Identify which cell holds the provided text, then report its (x, y) central coordinate. 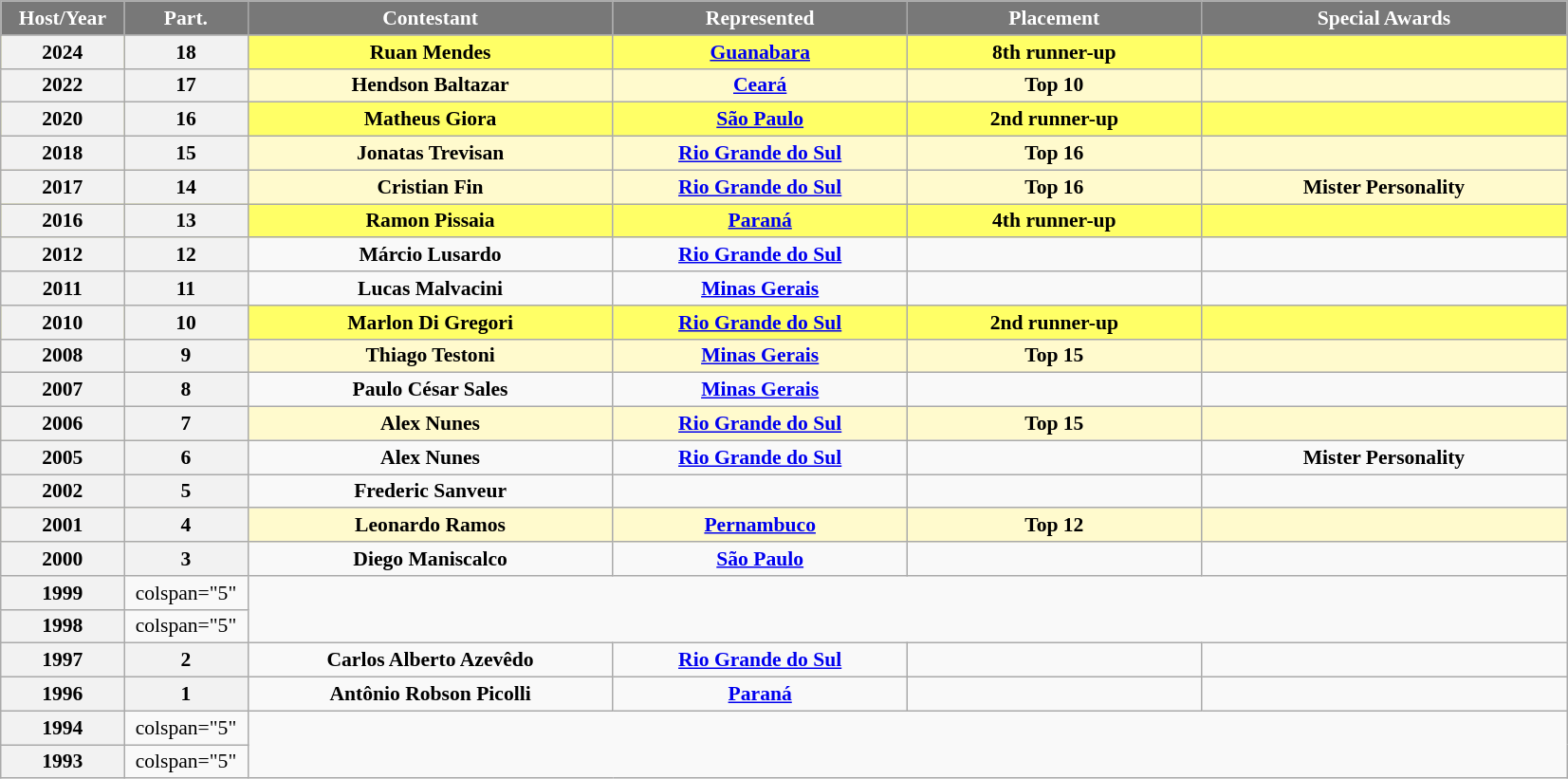
2018 (63, 154)
Top 12 (1054, 526)
2022 (63, 85)
18 (186, 52)
Frederic Sanveur (431, 492)
17 (186, 85)
2024 (63, 52)
Jonatas Trevisan (431, 154)
Leonardo Ramos (431, 526)
3 (186, 559)
2010 (63, 323)
2005 (63, 457)
Lucas Malvacini (431, 288)
Part. (186, 18)
Hendson Baltazar (431, 85)
1 (186, 695)
Matheus Giora (431, 120)
Ruan Mendes (431, 52)
2006 (63, 424)
Pernambuco (760, 526)
4th runner-up (1054, 221)
Marlon Di Gregori (431, 323)
2001 (63, 526)
Cristian Fin (431, 187)
Placement (1054, 18)
1996 (63, 695)
2017 (63, 187)
2020 (63, 120)
4 (186, 526)
14 (186, 187)
Guanabara (760, 52)
6 (186, 457)
16 (186, 120)
7 (186, 424)
Host/Year (63, 18)
Diego Maniscalco (431, 559)
Represented (760, 18)
Top 10 (1054, 85)
Ceará (760, 85)
8th runner-up (1054, 52)
5 (186, 492)
12 (186, 255)
Carlos Alberto Azevêdo (431, 660)
Special Awards (1383, 18)
1997 (63, 660)
2007 (63, 390)
Márcio Lusardo (431, 255)
1994 (63, 728)
2002 (63, 492)
Thiago Testoni (431, 356)
2011 (63, 288)
9 (186, 356)
Paulo César Sales (431, 390)
1999 (63, 593)
1993 (63, 762)
11 (186, 288)
2000 (63, 559)
2008 (63, 356)
Antônio Robson Picolli (431, 695)
13 (186, 221)
10 (186, 323)
Ramon Pissaia (431, 221)
Contestant (431, 18)
2012 (63, 255)
2016 (63, 221)
8 (186, 390)
2 (186, 660)
1998 (63, 626)
15 (186, 154)
